Capture the cell that displays the provided text and extract its (x, y) central coordinate. 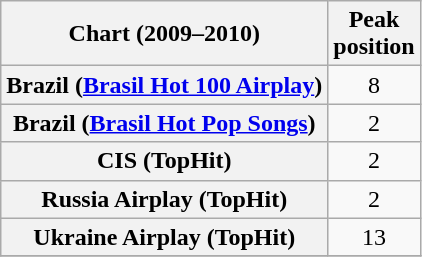
Brazil (Brasil Hot 100 Airplay) (164, 85)
13 (374, 237)
Brazil (Brasil Hot Pop Songs) (164, 123)
Russia Airplay (TopHit) (164, 199)
Peakposition (374, 34)
CIS (TopHit) (164, 161)
8 (374, 85)
Ukraine Airplay (TopHit) (164, 237)
Chart (2009–2010) (164, 34)
